Provide the (x, y) coordinate of the cell's center where the given text is located.  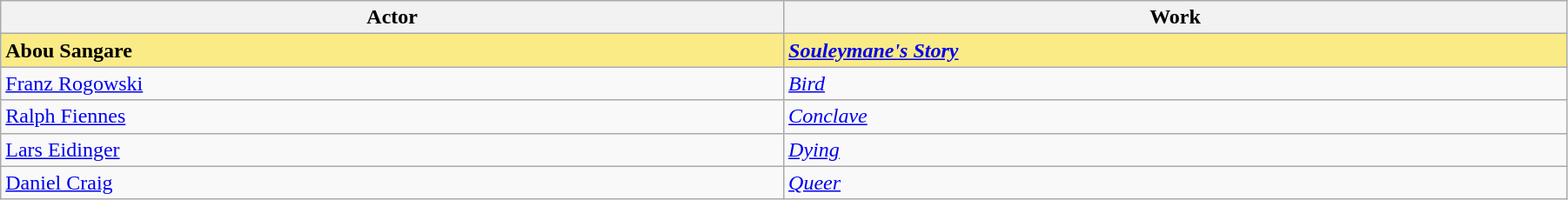
Franz Rogowski (392, 83)
Ralph Fiennes (392, 117)
Lars Eidinger (392, 150)
Work (1176, 17)
Abou Sangare (392, 50)
Dying (1176, 150)
Queer (1176, 183)
Bird (1176, 83)
Daniel Craig (392, 183)
Souleymane's Story (1176, 50)
Conclave (1176, 117)
Actor (392, 17)
